Locate the cell with the specified text and output its (x, y) center coordinate. 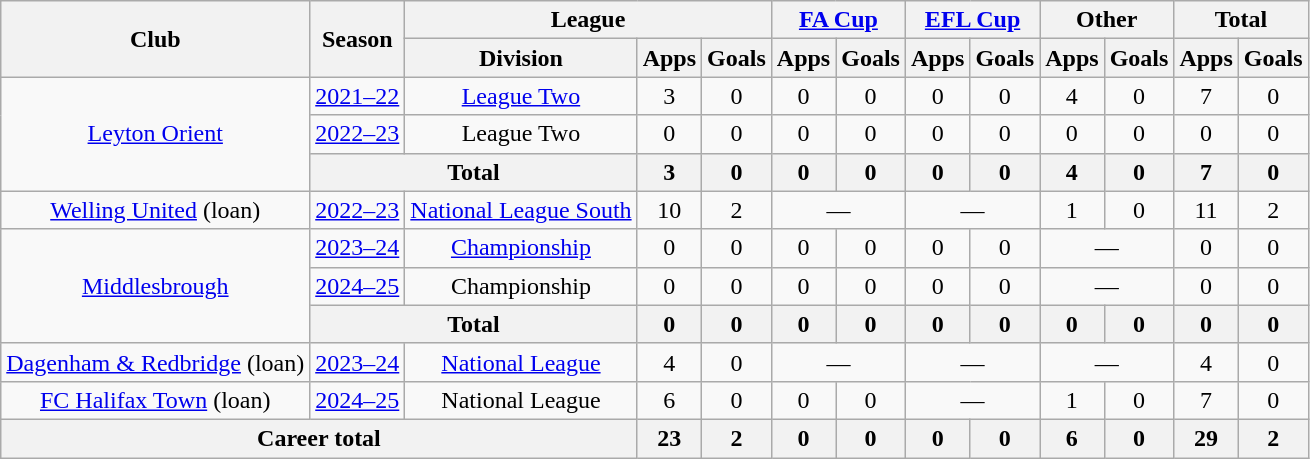
Middlesbrough (156, 286)
Welling United (loan) (156, 210)
Leyton Orient (156, 134)
23 (669, 438)
Other (1107, 20)
10 (669, 210)
National League South (521, 210)
Dagenham & Redbridge (loan) (156, 362)
2021–22 (358, 96)
League (588, 20)
29 (1206, 438)
Season (358, 39)
Division (521, 58)
Career total (319, 438)
Club (156, 39)
FC Halifax Town (loan) (156, 400)
11 (1206, 210)
EFL Cup (972, 20)
FA Cup (838, 20)
